Detect which cell encompasses the target text, then output its (X, Y) center coordinate. 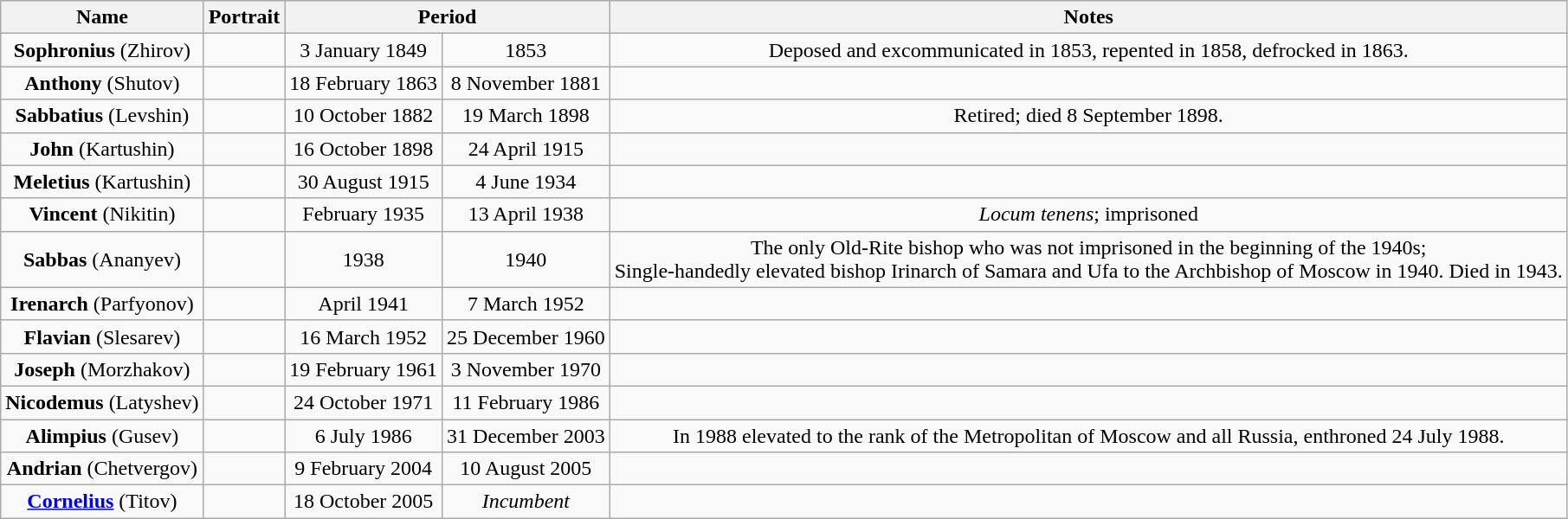
February 1935 (364, 215)
13 April 1938 (526, 215)
Irenarch (Parfyonov) (102, 304)
Incumbent (526, 502)
In 1988 elevated to the rank of the Metropolitan of Moscow and all Russia, enthroned 24 July 1988. (1088, 435)
Sabbas (Ananyev) (102, 259)
6 July 1986 (364, 435)
31 December 2003 (526, 435)
25 December 1960 (526, 336)
Period (447, 17)
Cornelius (Titov) (102, 502)
24 October 1971 (364, 402)
7 March 1952 (526, 304)
1853 (526, 50)
Locum tenens; imprisoned (1088, 215)
Flavian (Slesarev) (102, 336)
Deposed and excommunicated in 1853, repented in 1858, defrocked in 1863. (1088, 50)
1938 (364, 259)
3 November 1970 (526, 369)
3 January 1849 (364, 50)
Anthony (Shutov) (102, 83)
11 February 1986 (526, 402)
8 November 1881 (526, 83)
Nicodemus (Latyshev) (102, 402)
Vincent (Nikitin) (102, 215)
24 April 1915 (526, 149)
30 August 1915 (364, 182)
1940 (526, 259)
16 March 1952 (364, 336)
John (Kartushin) (102, 149)
Retired; died 8 September 1898. (1088, 116)
4 June 1934 (526, 182)
10 August 2005 (526, 469)
Notes (1088, 17)
Portrait (244, 17)
18 February 1863 (364, 83)
16 October 1898 (364, 149)
10 October 1882 (364, 116)
Name (102, 17)
Joseph (Morzhakov) (102, 369)
Andrian (Chetvergov) (102, 469)
Meletius (Kartushin) (102, 182)
April 1941 (364, 304)
Sabbatius (Levshin) (102, 116)
18 October 2005 (364, 502)
19 March 1898 (526, 116)
Alimpius (Gusev) (102, 435)
Sophronius (Zhirov) (102, 50)
19 February 1961 (364, 369)
9 February 2004 (364, 469)
